Return (X, Y) of the center of cell containing provided text 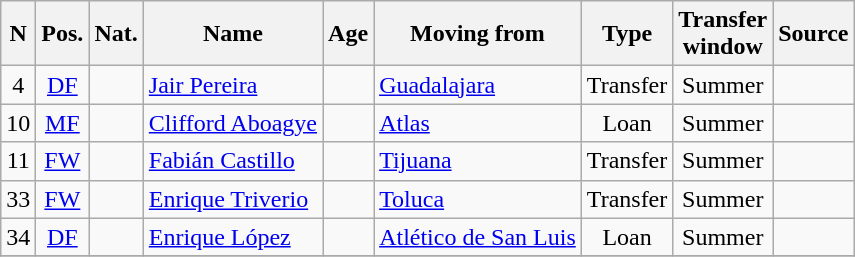
N (18, 34)
Toluca (478, 199)
Name (232, 34)
Fabián Castillo (232, 161)
Age (348, 34)
34 (18, 237)
4 (18, 85)
Transferwindow (723, 34)
Source (814, 34)
Enrique López (232, 237)
Guadalajara (478, 85)
11 (18, 161)
Atlas (478, 123)
Pos. (62, 34)
Jair Pereira (232, 85)
MF (62, 123)
Atlético de San Luis (478, 237)
Clifford Aboagye (232, 123)
Moving from (478, 34)
Enrique Triverio (232, 199)
10 (18, 123)
Tijuana (478, 161)
Type (627, 34)
Nat. (116, 34)
33 (18, 199)
